Locate the cell with the specified text and output its (x, y) center coordinate. 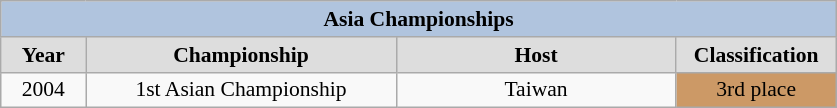
Host (536, 55)
3rd place (756, 90)
Classification (756, 55)
Taiwan (536, 90)
Year (44, 55)
1st Asian Championship (241, 90)
Asia Championships (419, 19)
2004 (44, 90)
Championship (241, 55)
